For the text-containing cell, return its midpoint in (X, Y) coordinate format. 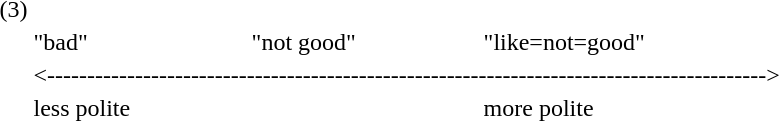
"not good" (348, 42)
"bad" (122, 42)
